Find where the given text appears and provide that cell's center as (x, y) coordinate. 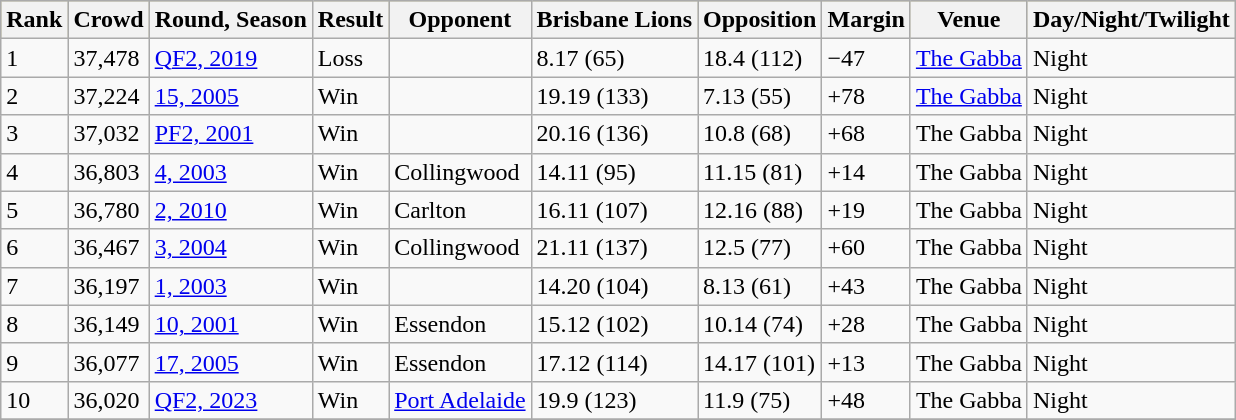
36,197 (108, 286)
11.15 (81) (760, 172)
8.13 (61) (760, 286)
+60 (866, 248)
10.14 (74) (760, 324)
Opponent (460, 20)
36,780 (108, 210)
20.16 (136) (614, 134)
1 (34, 58)
QF2, 2023 (230, 400)
+43 (866, 286)
19.19 (133) (614, 96)
PF2, 2001 (230, 134)
Round, Season (230, 20)
+78 (866, 96)
36,467 (108, 248)
Venue (968, 20)
Loss (350, 58)
1, 2003 (230, 286)
Port Adelaide (460, 400)
11.9 (75) (760, 400)
+28 (866, 324)
14.20 (104) (614, 286)
36,077 (108, 362)
8.17 (65) (614, 58)
Day/Night/Twilight (1131, 20)
4 (34, 172)
3 (34, 134)
4, 2003 (230, 172)
12.5 (77) (760, 248)
7 (34, 286)
Result (350, 20)
Rank (34, 20)
7.13 (55) (760, 96)
18.4 (112) (760, 58)
+13 (866, 362)
Crowd (108, 20)
8 (34, 324)
36,803 (108, 172)
37,224 (108, 96)
10.8 (68) (760, 134)
12.16 (88) (760, 210)
+48 (866, 400)
5 (34, 210)
14.11 (95) (614, 172)
21.11 (137) (614, 248)
−47 (866, 58)
16.11 (107) (614, 210)
15, 2005 (230, 96)
6 (34, 248)
9 (34, 362)
Margin (866, 20)
19.9 (123) (614, 400)
2 (34, 96)
36,020 (108, 400)
14.17 (101) (760, 362)
+19 (866, 210)
Carlton (460, 210)
37,032 (108, 134)
17, 2005 (230, 362)
3, 2004 (230, 248)
Brisbane Lions (614, 20)
10, 2001 (230, 324)
Opposition (760, 20)
37,478 (108, 58)
QF2, 2019 (230, 58)
2, 2010 (230, 210)
+68 (866, 134)
15.12 (102) (614, 324)
17.12 (114) (614, 362)
+14 (866, 172)
10 (34, 400)
36,149 (108, 324)
